Return the (x, y) coordinate for the center point of the cell that contains the specified text.  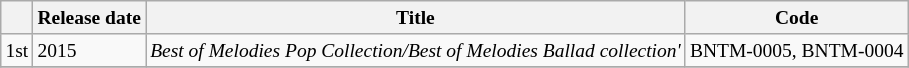
Release date (90, 18)
BNTM-0005, BNTM-0004 (796, 50)
Title (416, 18)
2015 (90, 50)
1st (17, 50)
Best of Melodies Pop Collection/Best of Melodies Ballad collection' (416, 50)
Code (796, 18)
